Locate the cell with the specified text and output its (X, Y) center coordinate. 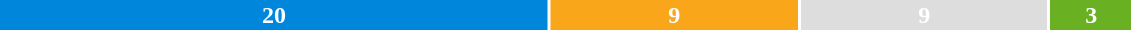
20 (274, 15)
